Output the (x, y) coordinate of the center of the cell containing the given text.  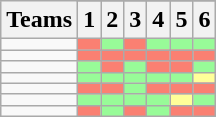
Teams (40, 20)
3 (136, 20)
4 (158, 20)
1 (90, 20)
2 (112, 20)
6 (204, 20)
5 (182, 20)
